Return (X, Y) of the center of cell containing provided text 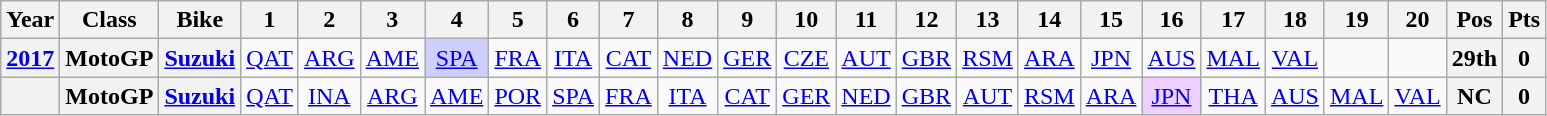
13 (988, 20)
4 (456, 20)
18 (1294, 20)
THA (1233, 96)
Year (30, 20)
7 (629, 20)
10 (806, 20)
Bike (200, 20)
2017 (30, 58)
6 (574, 20)
15 (1111, 20)
29th (1474, 58)
CZE (806, 58)
11 (866, 20)
12 (926, 20)
19 (1356, 20)
17 (1233, 20)
20 (1418, 20)
POR (518, 96)
16 (1172, 20)
8 (687, 20)
2 (329, 20)
3 (392, 20)
Pos (1474, 20)
5 (518, 20)
Class (110, 20)
NC (1474, 96)
9 (748, 20)
1 (270, 20)
14 (1049, 20)
INA (329, 96)
Pts (1524, 20)
